Identify which cell holds the provided text, then report its [X, Y] central coordinate. 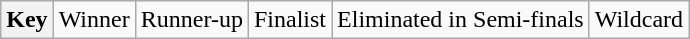
Key [27, 20]
Eliminated in Semi-finals [461, 20]
Wildcard [638, 20]
Finalist [290, 20]
Runner-up [192, 20]
Winner [94, 20]
